Extract the (X, Y) coordinate from the center of the cell holding the provided text.  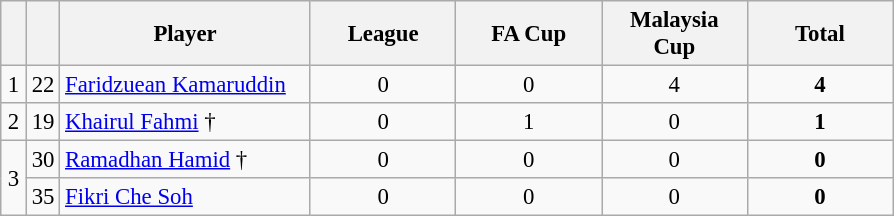
Player (186, 34)
Faridzuean Kamaruddin (186, 85)
35 (42, 197)
Ramadhan Hamid † (186, 160)
Malaysia Cup (675, 34)
League (383, 34)
19 (42, 122)
30 (42, 160)
2 (14, 122)
3 (14, 178)
Total (820, 34)
Fikri Che Soh (186, 197)
22 (42, 85)
FA Cup (529, 34)
Khairul Fahmi † (186, 122)
